Locate the cell with the specified text and output its (x, y) center coordinate. 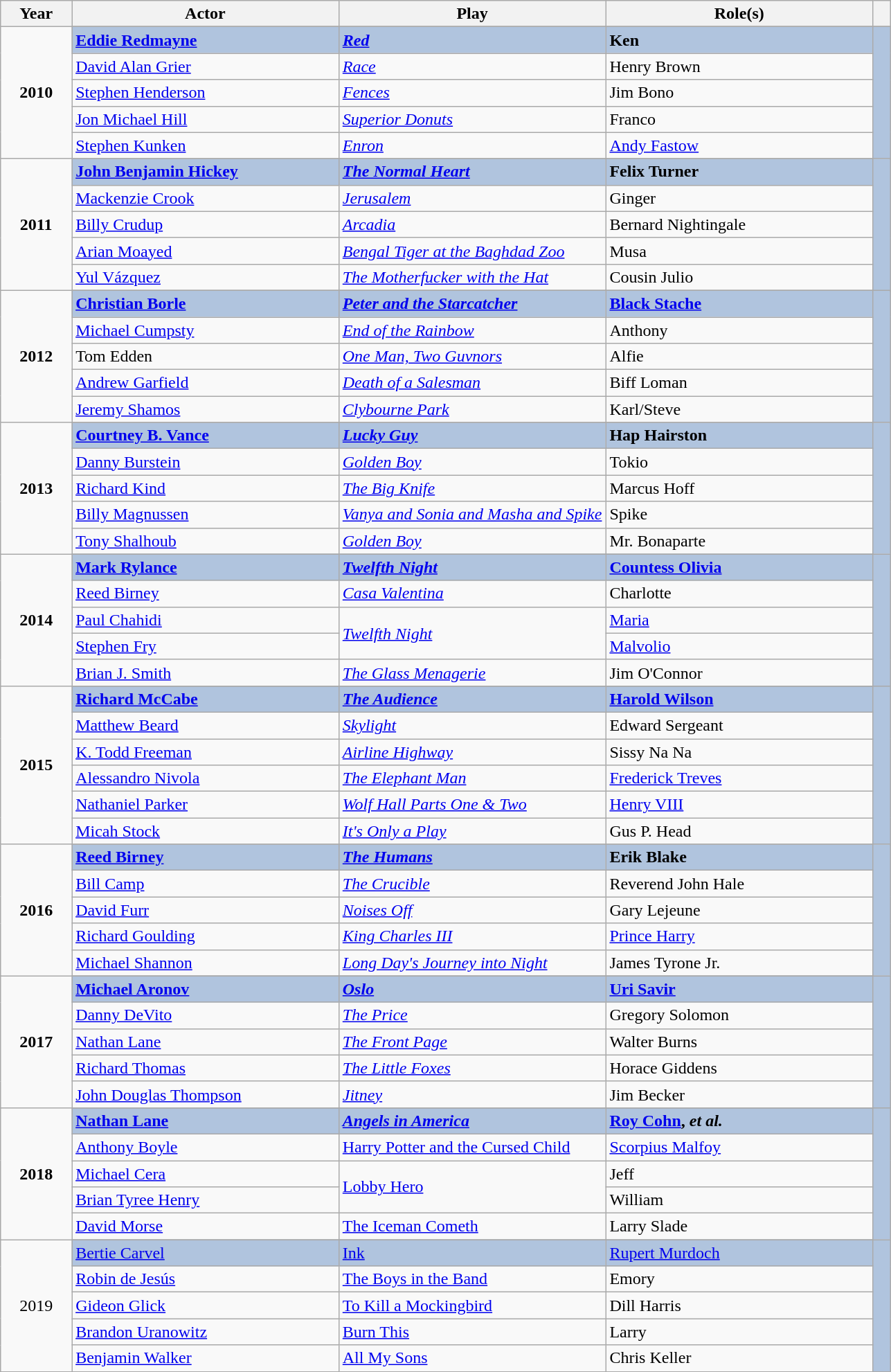
William (739, 1200)
Ginger (739, 198)
Horace Giddens (739, 1068)
The Normal Heart (472, 172)
Andy Fastow (739, 145)
Musa (739, 251)
Burn This (472, 1332)
Frederick Treves (739, 778)
Stephen Henderson (206, 93)
Death of a Salesman (472, 383)
Mark Rylance (206, 567)
Mr. Bonaparte (739, 541)
Actor (206, 14)
Noises Off (472, 910)
Tony Shalhoub (206, 541)
The Price (472, 1015)
Chris Keller (739, 1358)
Stephen Fry (206, 646)
David Furr (206, 910)
Year (36, 14)
John Douglas Thompson (206, 1094)
The Iceman Cometh (472, 1227)
Play (472, 14)
Benjamin Walker (206, 1358)
2014 (36, 620)
The Audience (472, 699)
Alfie (739, 357)
David Morse (206, 1227)
Roy Cohn, et al. (739, 1121)
2015 (36, 765)
Larry Slade (739, 1227)
Wolf Hall Parts One & Two (472, 805)
Jim Becker (739, 1094)
Billy Crudup (206, 224)
Lucky Guy (472, 436)
Red (472, 40)
Vanya and Sonia and Masha and Spike (472, 515)
Jeremy Shamos (206, 409)
Richard McCabe (206, 699)
Courtney B. Vance (206, 436)
Edward Sergeant (739, 725)
Billy Magnussen (206, 515)
James Tyrone Jr. (739, 963)
Gus P. Head (739, 831)
Malvolio (739, 646)
Role(s) (739, 14)
Long Day's Journey into Night (472, 963)
K. Todd Freeman (206, 751)
Franco (739, 119)
Ink (472, 1253)
To Kill a Mockingbird (472, 1306)
Dill Harris (739, 1306)
Bill Camp (206, 884)
John Benjamin Hickey (206, 172)
Michael Shannon (206, 963)
Harry Potter and the Cursed Child (472, 1147)
Stephen Kunken (206, 145)
Clybourne Park (472, 409)
Biff Loman (739, 383)
The Elephant Man (472, 778)
Micah Stock (206, 831)
Matthew Beard (206, 725)
Arian Moayed (206, 251)
King Charles III (472, 936)
Oslo (472, 989)
Casa Valentina (472, 594)
Andrew Garfield (206, 383)
Danny Burstein (206, 462)
Ken (739, 40)
Walter Burns (739, 1042)
Charlotte (739, 594)
Enron (472, 145)
Emory (739, 1279)
Gregory Solomon (739, 1015)
Tom Edden (206, 357)
Christian Borle (206, 303)
Scorpius Malfoy (739, 1147)
Skylight (472, 725)
Rupert Murdoch (739, 1253)
Anthony (739, 330)
Michael Cumpsty (206, 330)
Hap Hairston (739, 436)
Bengal Tiger at the Baghdad Zoo (472, 251)
End of the Rainbow (472, 330)
Uri Savir (739, 989)
Larry (739, 1332)
Erik Blake (739, 857)
Eddie Redmayne (206, 40)
The Crucible (472, 884)
All My Sons (472, 1358)
Brian J. Smith (206, 672)
Jitney (472, 1094)
Paul Chahidi (206, 620)
Richard Thomas (206, 1068)
Tokio (739, 462)
Brandon Uranowitz (206, 1332)
Prince Harry (739, 936)
Airline Highway (472, 751)
Marcus Hoff (739, 488)
Yul Vázquez (206, 277)
The Little Foxes (472, 1068)
Gary Lejeune (739, 910)
Peter and the Starcatcher (472, 303)
2016 (36, 910)
2013 (36, 488)
Sissy Na Na (739, 751)
It's Only a Play (472, 831)
2011 (36, 224)
Michael Cera (206, 1174)
Jeff (739, 1174)
The Boys in the Band (472, 1279)
Black Stache (739, 303)
Nathaniel Parker (206, 805)
Anthony Boyle (206, 1147)
Henry Brown (739, 66)
Superior Donuts (472, 119)
Bernard Nightingale (739, 224)
Arcadia (472, 224)
Gideon Glick (206, 1306)
Angels in America (472, 1121)
Fences (472, 93)
Mackenzie Crook (206, 198)
Robin de Jesús (206, 1279)
Jerusalem (472, 198)
Richard Kind (206, 488)
2017 (36, 1042)
Jim Bono (739, 93)
Michael Aronov (206, 989)
Danny DeVito (206, 1015)
Cousin Julio (739, 277)
Lobby Hero (472, 1187)
Henry VIII (739, 805)
Countess Olivia (739, 567)
Karl/Steve (739, 409)
Reverend John Hale (739, 884)
2019 (36, 1306)
Jon Michael Hill (206, 119)
Richard Goulding (206, 936)
Jim O'Connor (739, 672)
Alessandro Nivola (206, 778)
Spike (739, 515)
The Big Knife (472, 488)
2012 (36, 356)
The Humans (472, 857)
Bertie Carvel (206, 1253)
Brian Tyree Henry (206, 1200)
The Motherfucker with the Hat (472, 277)
One Man, Two Guvnors (472, 357)
2018 (36, 1173)
David Alan Grier (206, 66)
Race (472, 66)
Maria (739, 620)
The Glass Menagerie (472, 672)
Felix Turner (739, 172)
2010 (36, 93)
Harold Wilson (739, 699)
The Front Page (472, 1042)
